Provide the (X, Y) coordinate of the cell's center where the given text is located.  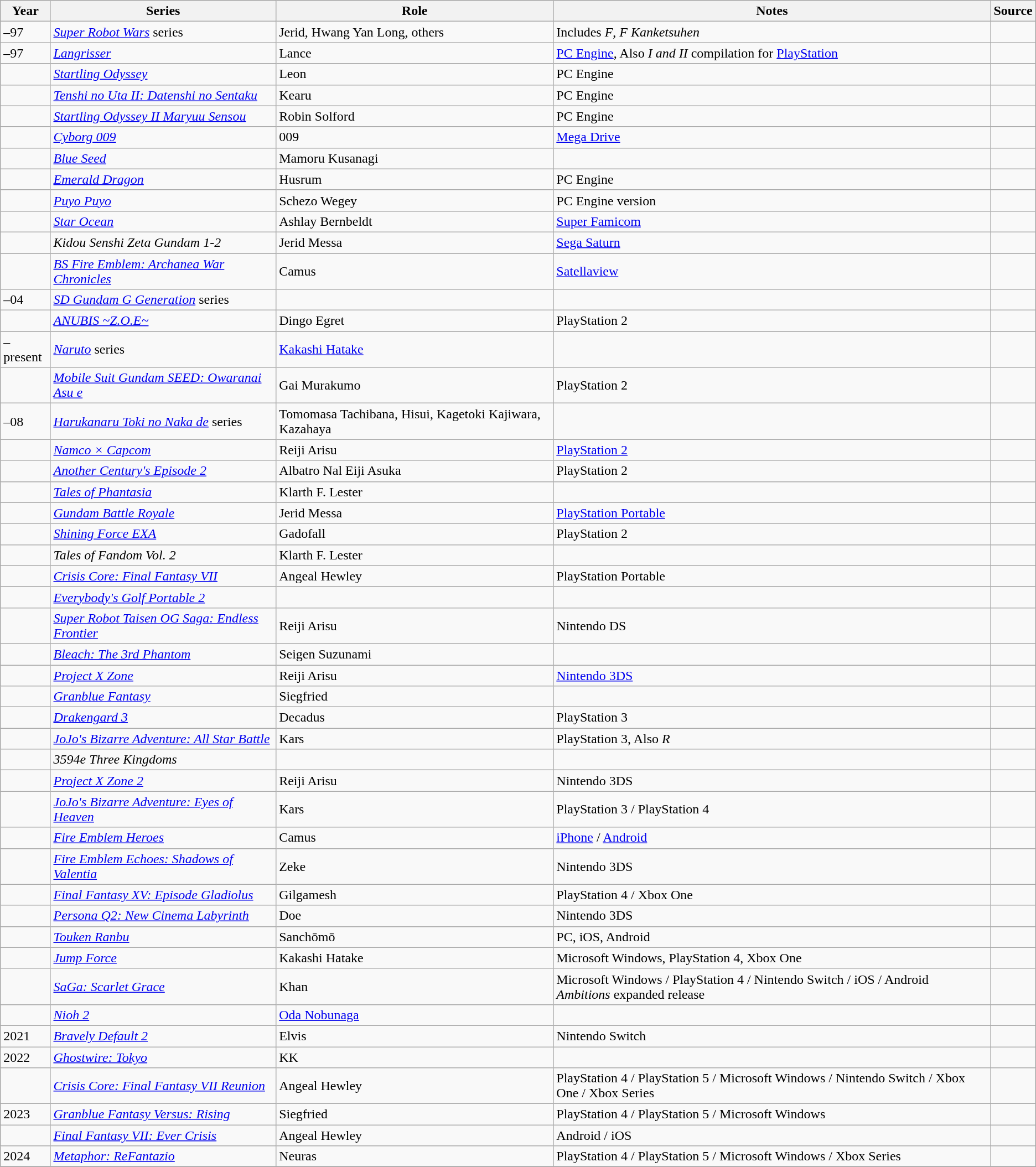
2024 (25, 1156)
Tenshi no Uta II: Datenshi no Sentaku (163, 95)
Microsoft Windows / PlayStation 4 / Nintendo Switch / iOS / Android Ambitions expanded release (772, 986)
Blue Seed (163, 158)
Everybody's Golf Portable 2 (163, 597)
Leon (415, 74)
Another Century's Episode 2 (163, 471)
Albatro Nal Eiji Asuka (415, 471)
Final Fantasy XV: Episode Gladiolus (163, 895)
Year (25, 11)
Jerid, Hwang Yan Long, others (415, 32)
Android / iOS (772, 1135)
PlayStation 4 / PlayStation 5 / Microsoft Windows / Xbox Series (772, 1156)
Project X Zone (163, 676)
Fire Emblem Heroes (163, 838)
PlayStation 4 / PlayStation 5 / Microsoft Windows / Nintendo Switch / Xbox One / Xbox Series (772, 1086)
Nioh 2 (163, 1015)
Fire Emblem Echoes: Shadows of Valentia (163, 867)
Project X Zone 2 (163, 781)
Gilgamesh (415, 895)
Oda Nobunaga (415, 1015)
Granblue Fantasy (163, 697)
Cyborg 009 (163, 137)
–present (25, 350)
PC Engine, Also I and II compilation for PlayStation (772, 53)
PlayStation 4 / Xbox One (772, 895)
–04 (25, 300)
Super Famicom (772, 221)
Mobile Suit Gundam SEED: Owaranai Asu e (163, 385)
Mamoru Kusanagi (415, 158)
iPhone / Android (772, 838)
Lance (415, 53)
Mega Drive (772, 137)
PlayStation 4 / PlayStation 5 / Microsoft Windows (772, 1114)
Notes (772, 11)
Puyo Puyo (163, 200)
Sanchōmō (415, 937)
Tales of Phantasia (163, 492)
JoJo's Bizarre Adventure: Eyes of Heaven (163, 809)
Kidou Senshi Zeta Gundam 1-2 (163, 242)
Nintendo Switch (772, 1036)
Harukanaru Toki no Naka de series (163, 422)
Crisis Core: Final Fantasy VII Reunion (163, 1086)
009 (415, 137)
Jump Force (163, 958)
Neuras (415, 1156)
Final Fantasy VII: Ever Crisis (163, 1135)
Tales of Fandom Vol. 2 (163, 555)
Startling Odyssey (163, 74)
2021 (25, 1036)
Schezo Wegey (415, 200)
Dingo Egret (415, 321)
Includes F, F Kanketsuhen (772, 32)
Startling Odyssey II Maryuu Sensou (163, 116)
Husrum (415, 179)
3594e Three Kingdoms (163, 760)
Doe (415, 916)
Zeke (415, 867)
Drakengard 3 (163, 718)
Gai Murakumo (415, 385)
Satellaview (772, 271)
SaGa: Scarlet Grace (163, 986)
Series (163, 11)
Robin Solford (415, 116)
PlayStation 3, Also R (772, 739)
Granblue Fantasy Versus: Rising (163, 1114)
Ashlay Bernbeldt (415, 221)
Langrisser (163, 53)
Metaphor: ReFantazio (163, 1156)
PlayStation 3 (772, 718)
Decadus (415, 718)
Gundam Battle Royale (163, 513)
PC Engine version (772, 200)
Touken Ranbu (163, 937)
Sega Saturn (772, 242)
Kearu (415, 95)
Role (415, 11)
SD Gundam G Generation series (163, 300)
Emerald Dragon (163, 179)
Star Ocean (163, 221)
Nintendo DS (772, 625)
–08 (25, 422)
Source (1013, 11)
Super Robot Taisen OG Saga: Endless Frontier (163, 625)
Microsoft Windows, PlayStation 4, Xbox One (772, 958)
JoJo's Bizarre Adventure: All Star Battle (163, 739)
PC, iOS, Android (772, 937)
Seigen Suzunami (415, 654)
KK (415, 1057)
Elvis (415, 1036)
Bravely Default 2 (163, 1036)
PlayStation 3 / PlayStation 4 (772, 809)
Gadofall (415, 534)
2023 (25, 1114)
Super Robot Wars series (163, 32)
Namco × Capcom (163, 450)
Ghostwire: Tokyo (163, 1057)
Khan (415, 986)
Persona Q2: New Cinema Labyrinth (163, 916)
BS Fire Emblem: Archanea War Chronicles (163, 271)
ANUBIS ~Z.O.E~ (163, 321)
Naruto series (163, 350)
Shining Force EXA (163, 534)
Tomomasa Tachibana, Hisui, Kagetoki Kajiwara, Kazahaya (415, 422)
Bleach: The 3rd Phantom (163, 654)
Crisis Core: Final Fantasy VII (163, 576)
2022 (25, 1057)
